Output the [X, Y] coordinate of the center of the cell containing the given text.  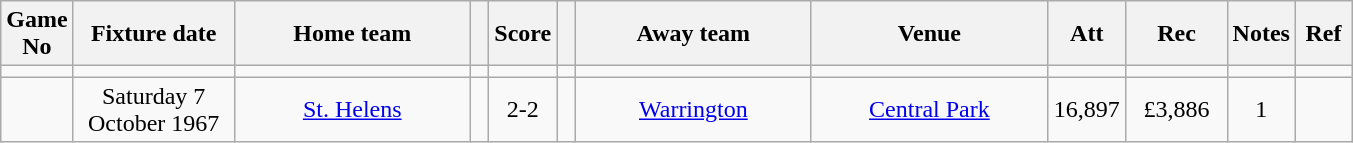
Fixture date [154, 34]
Central Park [929, 110]
Att [1086, 34]
Rec [1176, 34]
Saturday 7 October 1967 [154, 110]
Ref [1323, 34]
Game No [37, 34]
1 [1261, 110]
Warrington [693, 110]
2-2 [523, 110]
16,897 [1086, 110]
Home team [352, 34]
Notes [1261, 34]
Score [523, 34]
St. Helens [352, 110]
Venue [929, 34]
Away team [693, 34]
£3,886 [1176, 110]
